Pinpoint the cell where the given text exists, returning its [X, Y] midpoint coordinate. 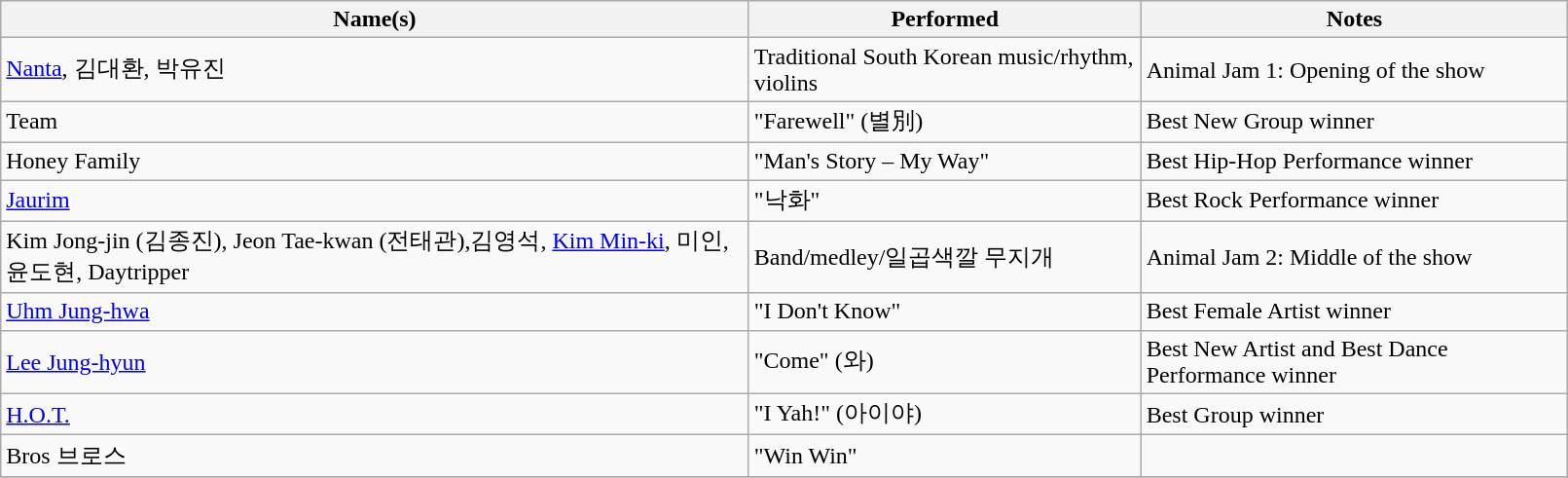
Best New Group winner [1355, 123]
Nanta, 김대환, 박유진 [375, 70]
"낙화" [944, 201]
"Farewell" (별別) [944, 123]
Notes [1355, 19]
"Win Win" [944, 456]
Lee Jung-hyun [375, 362]
Performed [944, 19]
"Come" (와) [944, 362]
Bros 브로스 [375, 456]
Best Female Artist winner [1355, 312]
Best Group winner [1355, 415]
Team [375, 123]
Honey Family [375, 161]
Animal Jam 1: Opening of the show [1355, 70]
Best Hip-Hop Performance winner [1355, 161]
"I Don't Know" [944, 312]
Animal Jam 2: Middle of the show [1355, 257]
Kim Jong-jin (김종진), Jeon Tae-kwan (전태관),김영석, Kim Min-ki, 미인, 윤도현, Daytripper [375, 257]
H.O.T. [375, 415]
Uhm Jung-hwa [375, 312]
"Man's Story – My Way" [944, 161]
Name(s) [375, 19]
Traditional South Korean music/rhythm, violins [944, 70]
Jaurim [375, 201]
Best New Artist and Best Dance Performance winner [1355, 362]
Best Rock Performance winner [1355, 201]
"I Yah!" (아이야) [944, 415]
Band/medley/일곱색깔 무지개 [944, 257]
